Find where the given text appears and provide that cell's center as (x, y) coordinate. 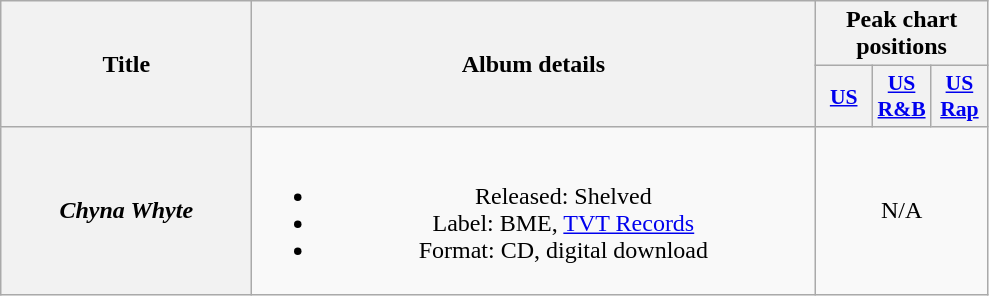
N/A (902, 210)
Released: ShelvedLabel: BME, TVT RecordsFormat: CD, digital download (534, 210)
US (844, 96)
US Rap (960, 96)
Chyna Whyte (126, 210)
Title (126, 64)
US R&B (902, 96)
Peak chart positions (902, 34)
Album details (534, 64)
